Pinpoint the cell where the given text exists, returning its [X, Y] midpoint coordinate. 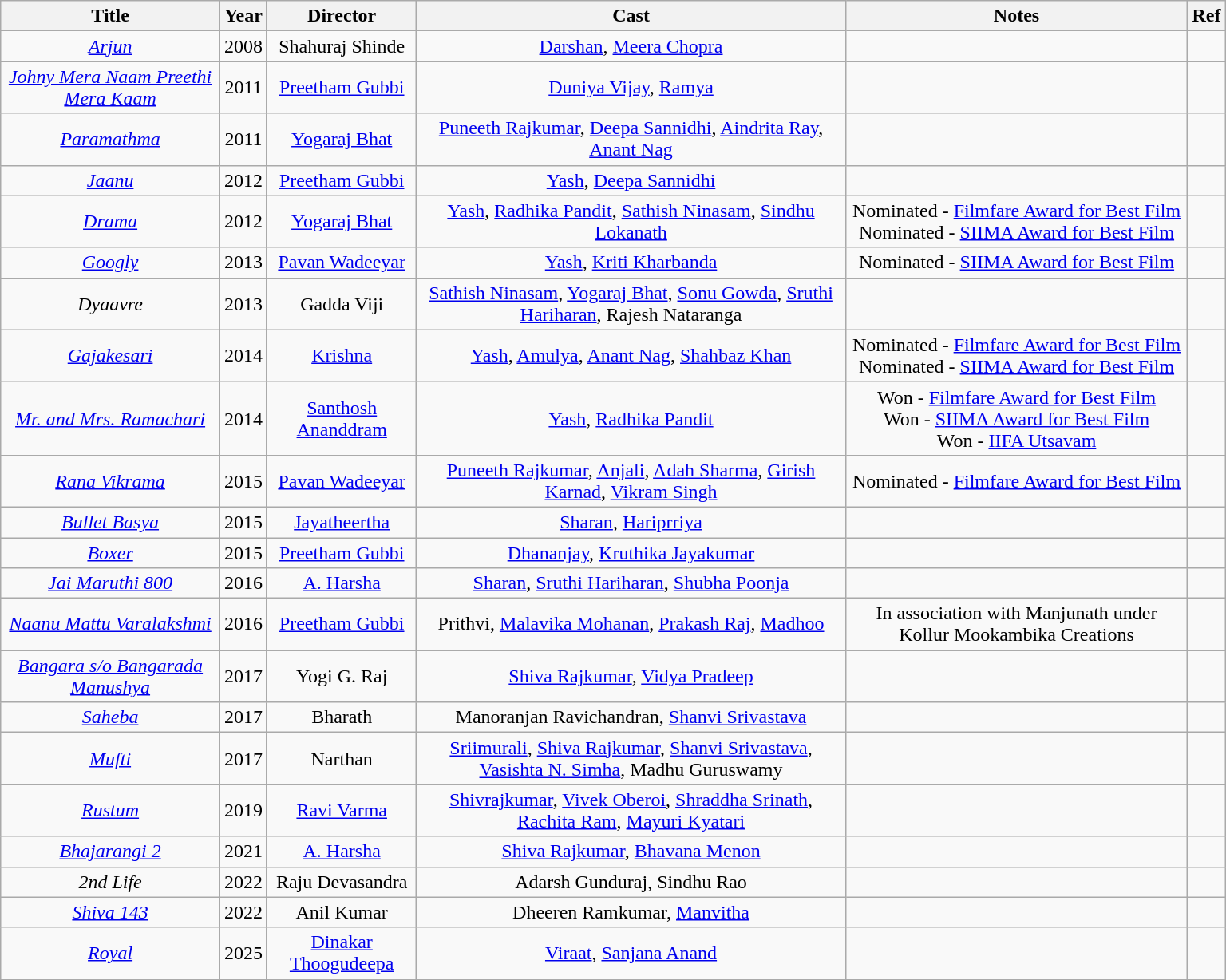
Naanu Mattu Varalakshmi [110, 624]
Duniya Vijay, Ramya [631, 88]
2019 [243, 811]
Raju Devasandra [342, 882]
Gadda Viji [342, 303]
Director [342, 16]
Dinakar Thoogudeepa [342, 953]
Won - Filmfare Award for Best FilmWon - SIIMA Award for Best FilmWon - IIFA Utsavam [1017, 418]
Yash, Deepa Sannidhi [631, 180]
Bullet Basya [110, 522]
Ref [1207, 16]
Yash, Radhika Pandit [631, 418]
Yogi G. Raj [342, 677]
Paramathma [110, 139]
Puneeth Rajkumar, Anjali, Adah Sharma, Girish Karnad, Vikram Singh [631, 480]
2008 [243, 46]
Cast [631, 16]
Krishna [342, 356]
Shivrajkumar, Vivek Oberoi, Shraddha Srinath, Rachita Ram, Mayuri Kyatari [631, 811]
2nd Life [110, 882]
Sharan, Hariprriya [631, 522]
Arjun [110, 46]
Drama [110, 222]
Dheeren Ramkumar, Manvitha [631, 912]
Sriimurali, Shiva Rajkumar, Shanvi Srivastava, Vasishta N. Simha, Madhu Guruswamy [631, 758]
Rana Vikrama [110, 480]
Bangara s/o Bangarada Manushya [110, 677]
Jai Maruthi 800 [110, 583]
Santhosh Ananddram [342, 418]
In association with Manjunath under Kollur Mookambika Creations [1017, 624]
Mufti [110, 758]
Viraat, Sanjana Anand [631, 953]
Dyaavre [110, 303]
Jaanu [110, 180]
Googly [110, 263]
Nominated - Filmfare Award for Best Film [1017, 480]
Saheba [110, 717]
Sathish Ninasam, Yogaraj Bhat, Sonu Gowda, Sruthi Hariharan, Rajesh Nataranga [631, 303]
Bhajarangi 2 [110, 852]
Ravi Varma [342, 811]
Boxer [110, 553]
Darshan, Meera Chopra [631, 46]
2025 [243, 953]
Yash, Amulya, Anant Nag, Shahbaz Khan [631, 356]
Rustum [110, 811]
2021 [243, 852]
Adarsh Gunduraj, Sindhu Rao [631, 882]
Shiva 143 [110, 912]
Prithvi, Malavika Mohanan, Prakash Raj, Madhoo [631, 624]
Gajakesari [110, 356]
Yash, Kriti Kharbanda [631, 263]
Puneeth Rajkumar, Deepa Sannidhi, Aindrita Ray, Anant Nag [631, 139]
Dhananjay, Kruthika Jayakumar [631, 553]
Shahuraj Shinde [342, 46]
Year [243, 16]
Anil Kumar [342, 912]
Shiva Rajkumar, Vidya Pradeep [631, 677]
Manoranjan Ravichandran, Shanvi Srivastava [631, 717]
Bharath [342, 717]
Nominated - SIIMA Award for Best Film [1017, 263]
Sharan, Sruthi Hariharan, Shubha Poonja [631, 583]
Shiva Rajkumar, Bhavana Menon [631, 852]
Title [110, 16]
Royal [110, 953]
Notes [1017, 16]
Narthan [342, 758]
Yash, Radhika Pandit, Sathish Ninasam, Sindhu Lokanath [631, 222]
Mr. and Mrs. Ramachari [110, 418]
Jayatheertha [342, 522]
Johny Mera Naam Preethi Mera Kaam [110, 88]
